Determine the [x, y] coordinate at the center of the cell enclosing the given text.  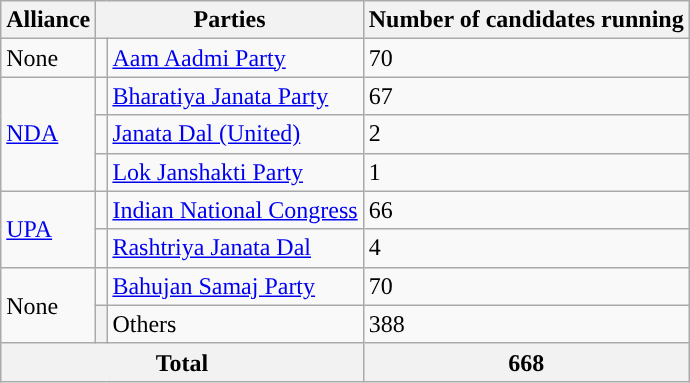
Aam Aadmi Party [235, 58]
67 [526, 96]
1 [526, 172]
Others [235, 324]
4 [526, 248]
Parties [230, 20]
UPA [48, 229]
Rashtriya Janata Dal [235, 248]
Bahujan Samaj Party [235, 286]
388 [526, 324]
Bharatiya Janata Party [235, 96]
Alliance [48, 20]
Lok Janshakti Party [235, 172]
2 [526, 134]
Janata Dal (United) [235, 134]
668 [526, 362]
Indian National Congress [235, 210]
66 [526, 210]
Number of candidates running [526, 20]
NDA [48, 134]
Total [182, 362]
